Pinpoint the cell where the given text exists, returning its (x, y) midpoint coordinate. 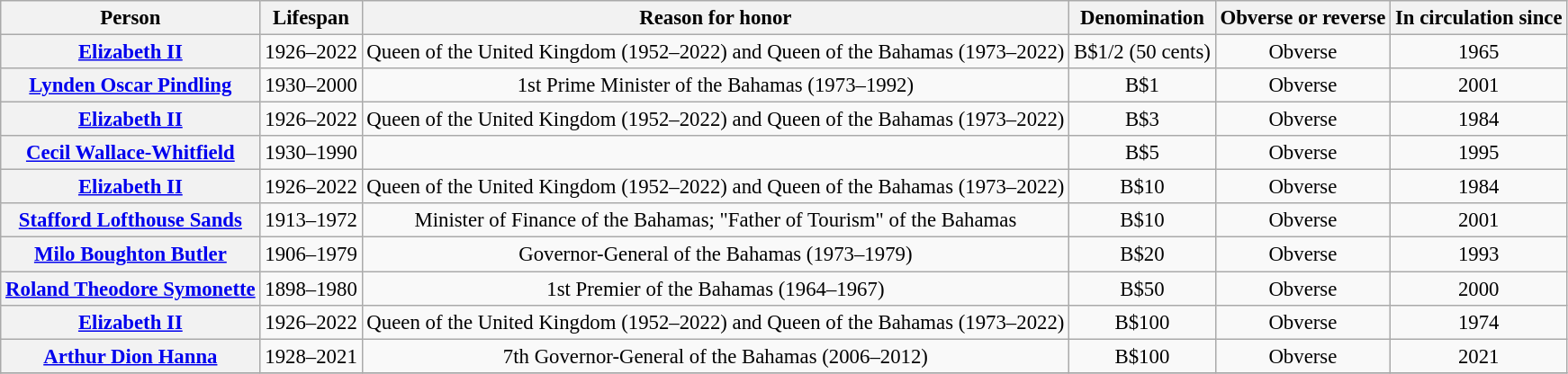
2021 (1479, 356)
Roland Theodore Symonette (131, 289)
In circulation since (1479, 18)
1898–1980 (311, 289)
1974 (1479, 322)
Person (131, 18)
1965 (1479, 52)
Stafford Lofthouse Sands (131, 220)
Lifespan (311, 18)
1906–1979 (311, 254)
Minister of Finance of the Bahamas; "Father of Tourism" of the Bahamas (716, 220)
1st Premier of the Bahamas (1964–1967) (716, 289)
B$3 (1142, 120)
Denomination (1142, 18)
1928–2021 (311, 356)
1993 (1479, 254)
B$20 (1142, 254)
1913–1972 (311, 220)
1995 (1479, 153)
Cecil Wallace-Whitfield (131, 153)
B$50 (1142, 289)
Arthur Dion Hanna (131, 356)
1930–1990 (311, 153)
Obverse or reverse (1302, 18)
1st Prime Minister of the Bahamas (1973–1992) (716, 85)
2000 (1479, 289)
Milo Boughton Butler (131, 254)
B$1 (1142, 85)
1930–2000 (311, 85)
B$1/2 (50 cents) (1142, 52)
Reason for honor (716, 18)
Lynden Oscar Pindling (131, 85)
B$5 (1142, 153)
7th Governor-General of the Bahamas (2006–2012) (716, 356)
Governor-General of the Bahamas (1973–1979) (716, 254)
